Locate the cell with the specified text and output its (X, Y) center coordinate. 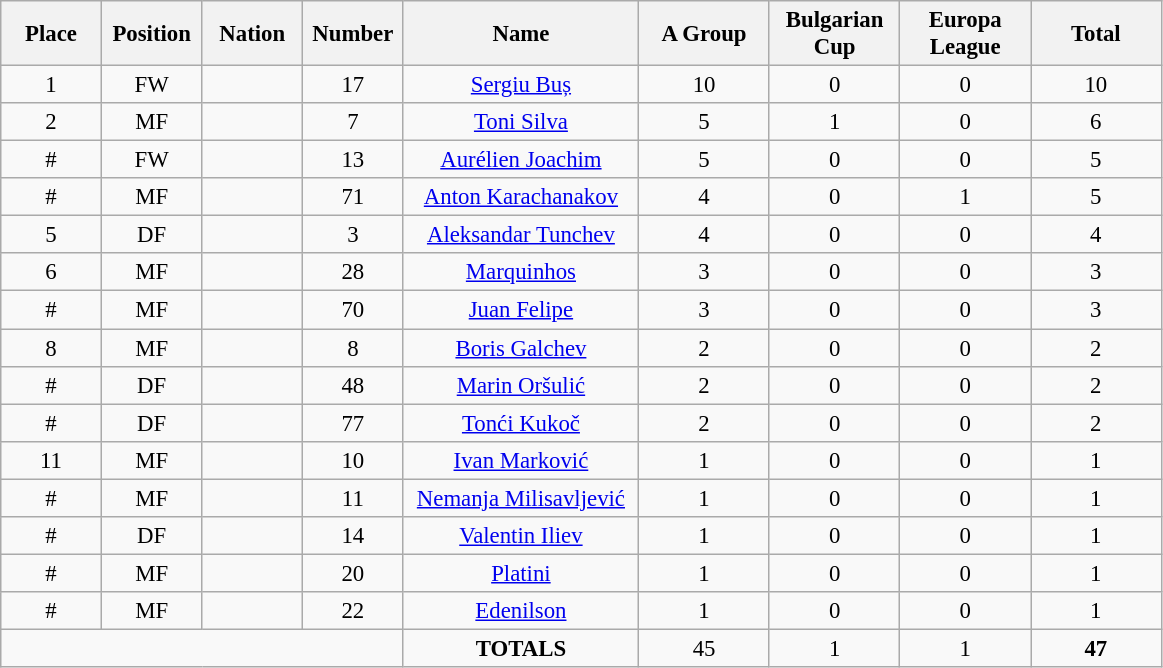
Ivan Marković (521, 460)
Platini (521, 573)
TOTALS (521, 648)
Bulgarian Cup (834, 34)
Valentin Iliev (521, 536)
45 (704, 648)
7 (354, 122)
Sergiu Buș (521, 85)
Number (354, 34)
Name (521, 34)
Total (1096, 34)
Aurélien Joachim (521, 160)
Nemanja Milisavljević (521, 498)
Marin Oršulić (521, 385)
Position (152, 34)
A Group (704, 34)
22 (354, 611)
20 (354, 573)
17 (354, 85)
Nation (252, 34)
Marquinhos (521, 273)
47 (1096, 648)
13 (354, 160)
70 (354, 310)
Tonći Kukoč (521, 423)
Aleksandar Tunchev (521, 235)
Boris Galchev (521, 348)
Juan Felipe (521, 310)
48 (354, 385)
Europa League (966, 34)
Place (52, 34)
Anton Karachanakov (521, 197)
71 (354, 197)
77 (354, 423)
Toni Silva (521, 122)
14 (354, 536)
Edenilson (521, 611)
28 (354, 273)
